Detect which cell encompasses the target text, then output its (X, Y) center coordinate. 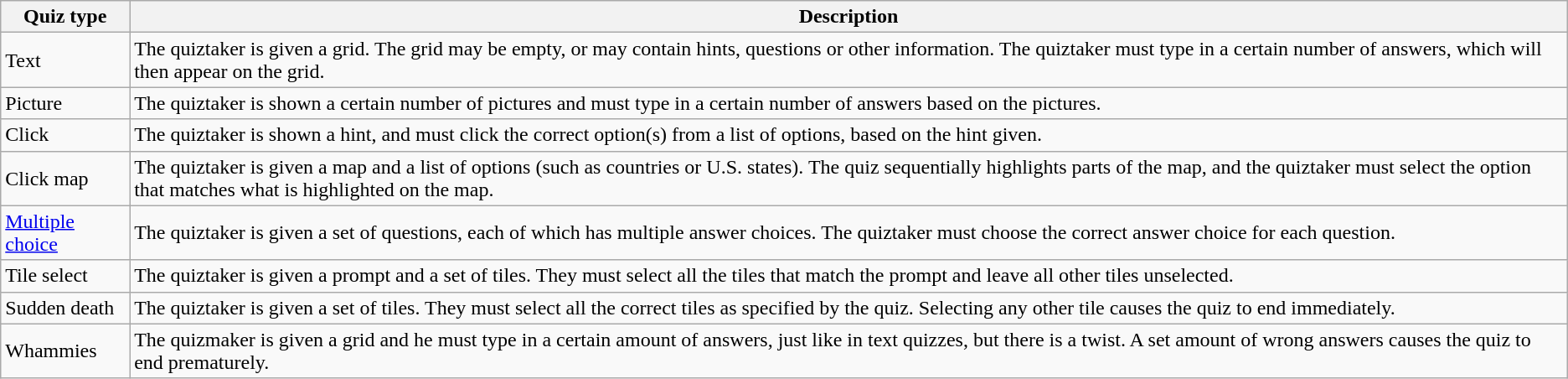
Text (65, 60)
The quiztaker is given a prompt and a set of tiles. They must select all the tiles that match the prompt and leave all other tiles unselected. (849, 276)
Description (849, 17)
Picture (65, 103)
Multiple choice (65, 233)
Quiz type (65, 17)
Tile select (65, 276)
Click (65, 135)
The quiztaker is shown a certain number of pictures and must type in a certain number of answers based on the pictures. (849, 103)
Sudden death (65, 308)
The quiztaker is shown a hint, and must click the correct option(s) from a list of options, based on the hint given. (849, 135)
Click map (65, 178)
Whammies (65, 350)
